Extract the (x, y) coordinate from the center of the cell holding the provided text.  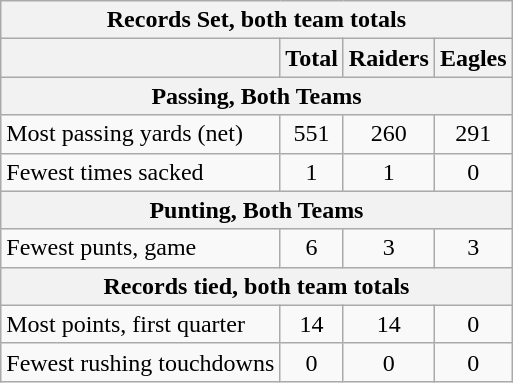
6 (312, 248)
Records tied, both team totals (256, 286)
Fewest times sacked (140, 172)
Eagles (473, 58)
Most points, first quarter (140, 324)
Fewest punts, game (140, 248)
291 (473, 134)
Records Set, both team totals (256, 20)
Fewest rushing touchdowns (140, 362)
Raiders (388, 58)
260 (388, 134)
551 (312, 134)
Passing, Both Teams (256, 96)
Total (312, 58)
Most passing yards (net) (140, 134)
Punting, Both Teams (256, 210)
